Find where the given text appears and provide that cell's center as [x, y] coordinate. 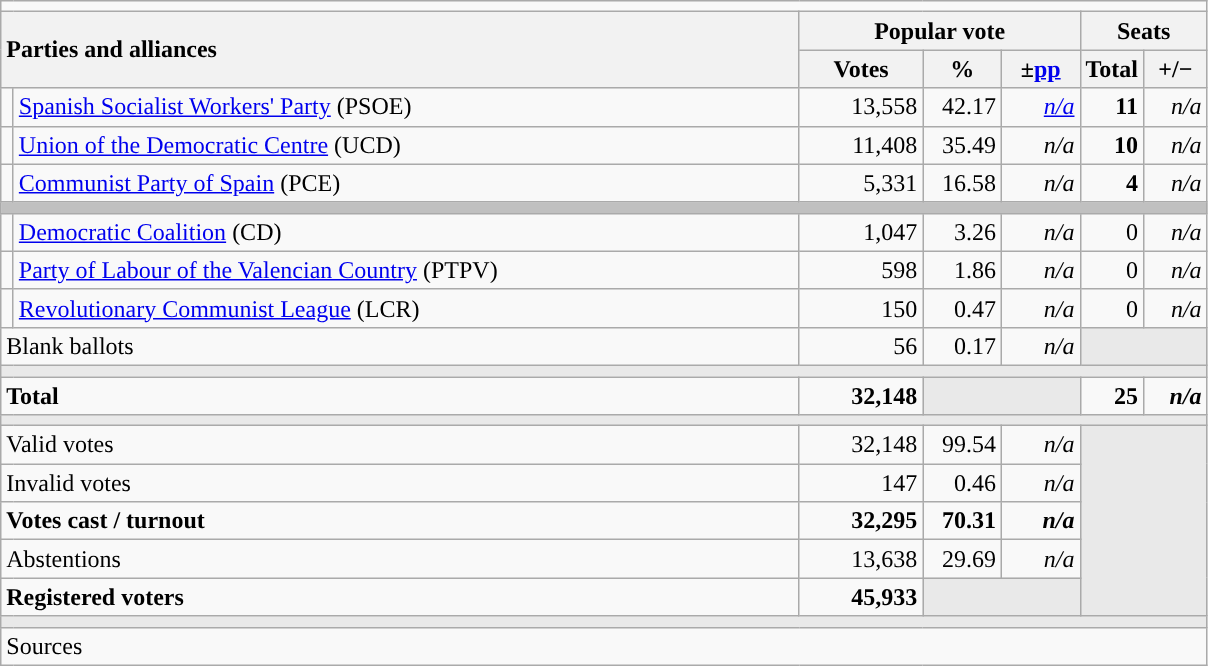
147 [861, 483]
13,638 [861, 559]
+/− [1176, 69]
598 [861, 270]
1,047 [861, 232]
Votes [861, 69]
Sources [604, 646]
Seats [1144, 31]
0.17 [962, 346]
Registered voters [400, 597]
±pp [1040, 69]
42.17 [962, 107]
Popular vote [940, 31]
Valid votes [400, 445]
Spanish Socialist Workers' Party (PSOE) [406, 107]
Democratic Coalition (CD) [406, 232]
Blank ballots [400, 346]
Votes cast / turnout [400, 521]
Abstentions [400, 559]
45,933 [861, 597]
70.31 [962, 521]
1.86 [962, 270]
4 [1112, 183]
32,295 [861, 521]
Parties and alliances [400, 50]
% [962, 69]
Party of Labour of the Valencian Country (PTPV) [406, 270]
10 [1112, 145]
Union of the Democratic Centre (UCD) [406, 145]
150 [861, 308]
11 [1112, 107]
56 [861, 346]
0.47 [962, 308]
Communist Party of Spain (PCE) [406, 183]
29.69 [962, 559]
3.26 [962, 232]
Invalid votes [400, 483]
0.46 [962, 483]
5,331 [861, 183]
35.49 [962, 145]
11,408 [861, 145]
99.54 [962, 445]
Revolutionary Communist League (LCR) [406, 308]
25 [1112, 395]
16.58 [962, 183]
13,558 [861, 107]
